Pinpoint the cell where the given text exists, returning its [x, y] midpoint coordinate. 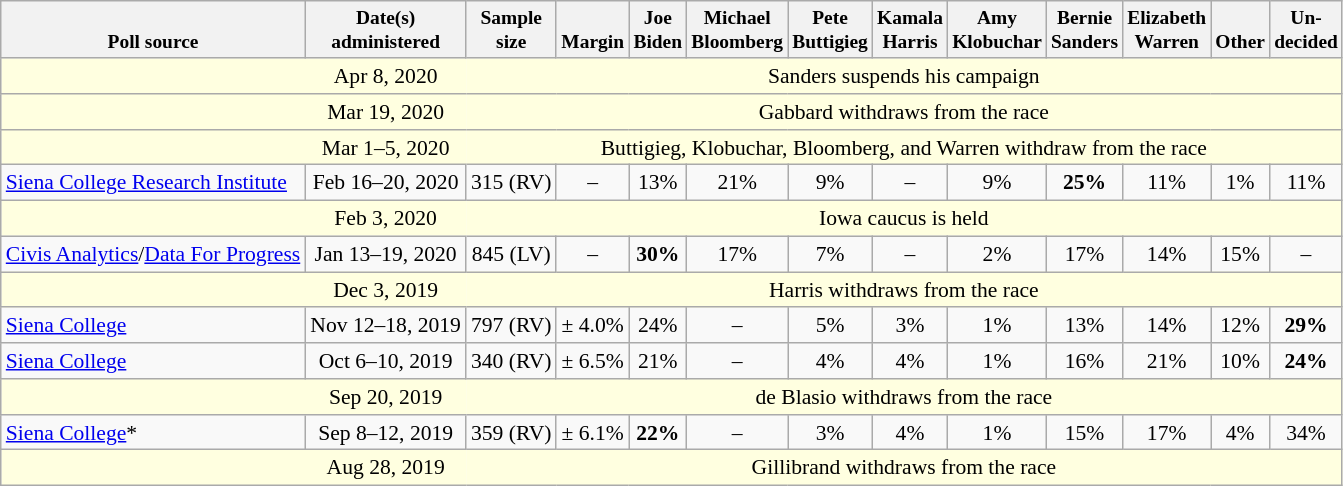
Feb 16–20, 2020 [386, 183]
± 6.1% [592, 433]
Sanders suspends his campaign [904, 76]
Sep 8–12, 2019 [386, 433]
de Blasio withdraws from the race [904, 397]
Jan 13–19, 2020 [386, 254]
22% [658, 433]
Sep 20, 2019 [386, 397]
Other [1240, 30]
Date(s)administered [386, 30]
Feb 3, 2020 [386, 219]
Margin [592, 30]
Nov 12–18, 2019 [386, 326]
359 (RV) [512, 433]
Poll source [154, 30]
34% [1306, 433]
Un-decided [1306, 30]
ElizabethWarren [1167, 30]
Mar 1–5, 2020 [386, 148]
315 (RV) [512, 183]
Samplesize [512, 30]
Buttigieg, Klobuchar, Bloomberg, and Warren withdraw from the race [904, 148]
Oct 6–10, 2019 [386, 361]
Gillibrand withdraws from the race [904, 468]
KamalaHarris [910, 30]
25% [1084, 183]
10% [1240, 361]
29% [1306, 326]
Gabbard withdraws from the race [904, 112]
845 (LV) [512, 254]
BernieSanders [1084, 30]
Aug 28, 2019 [386, 468]
Harris withdraws from the race [904, 290]
12% [1240, 326]
Civis Analytics/Data For Progress [154, 254]
Siena College Research Institute [154, 183]
16% [1084, 361]
Dec 3, 2019 [386, 290]
PeteButtigieg [830, 30]
Siena College* [154, 433]
5% [830, 326]
797 (RV) [512, 326]
± 6.5% [592, 361]
30% [658, 254]
AmyKlobuchar [998, 30]
Apr 8, 2020 [386, 76]
JoeBiden [658, 30]
Mar 19, 2020 [386, 112]
Iowa caucus is held [904, 219]
7% [830, 254]
MichaelBloomberg [738, 30]
± 4.0% [592, 326]
2% [998, 254]
340 (RV) [512, 361]
